Locate the cell with the specified text and output its [X, Y] center coordinate. 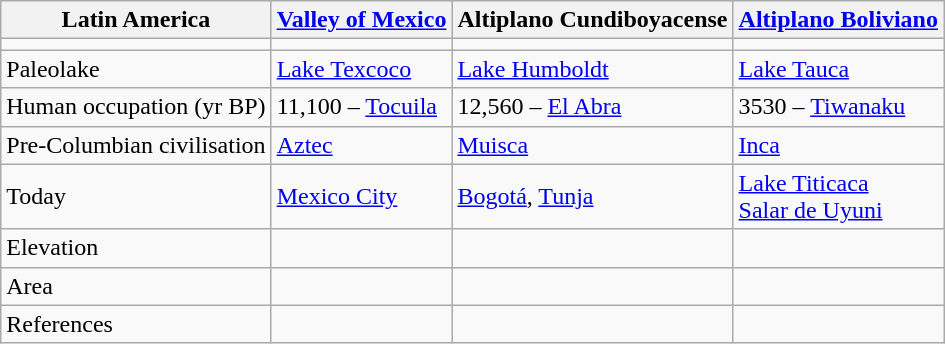
References [136, 324]
Altiplano Cundiboyacense [592, 20]
Paleolake [136, 69]
Aztec [362, 145]
11,100 – Tocuila [362, 107]
Today [136, 196]
Human occupation (yr BP) [136, 107]
Muisca [592, 145]
Lake Titicaca Salar de Uyuni [838, 196]
Elevation [136, 248]
Mexico City [362, 196]
Latin America [136, 20]
12,560 – El Abra [592, 107]
Lake Texcoco [362, 69]
3530 – Tiwanaku [838, 107]
Lake Tauca [838, 69]
Bogotá, Tunja [592, 196]
Pre-Columbian civilisation [136, 145]
Inca [838, 145]
Valley of Mexico [362, 20]
Altiplano Boliviano [838, 20]
Area [136, 286]
Lake Humboldt [592, 69]
